Find where the given text appears and provide that cell's center as (X, Y) coordinate. 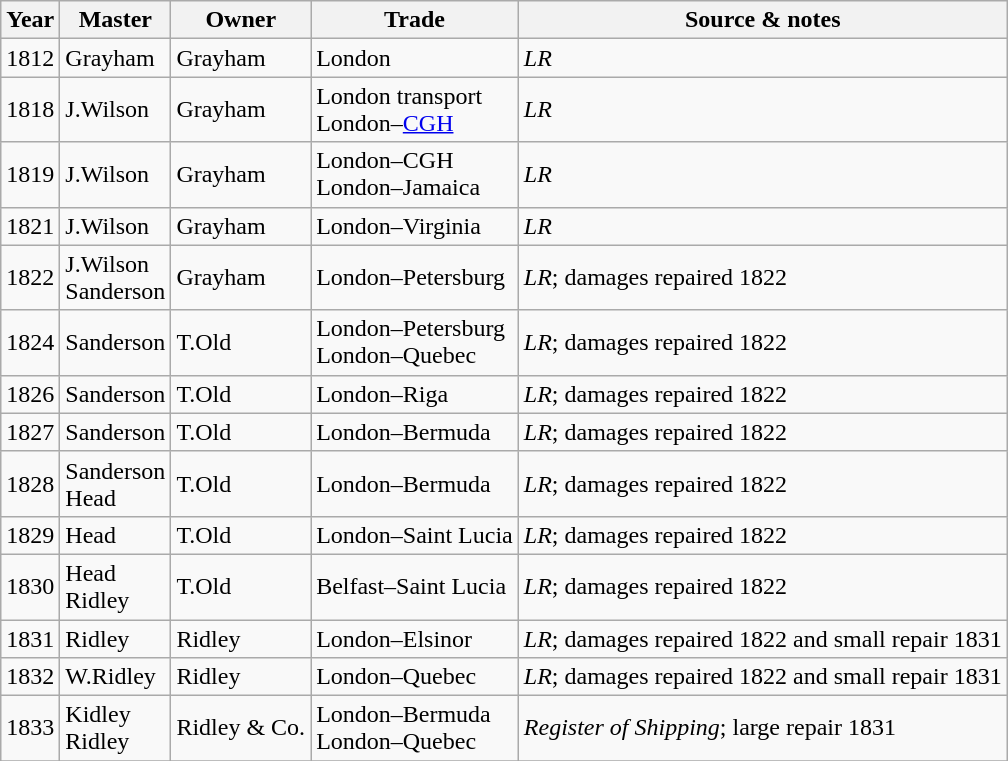
Owner (241, 20)
Head (116, 535)
London–Virginia (415, 226)
London–Riga (415, 394)
1831 (30, 639)
1812 (30, 58)
Ridley & Co. (241, 728)
1821 (30, 226)
Register of Shipping; large repair 1831 (762, 728)
Source & notes (762, 20)
W.Ridley (116, 677)
London–CGHLondon–Jamaica (415, 174)
Belfast–Saint Lucia (415, 586)
Year (30, 20)
KidleyRidley (116, 728)
London–Elsinor (415, 639)
1827 (30, 432)
1828 (30, 484)
London–Quebec (415, 677)
London–PetersburgLondon–Quebec (415, 342)
HeadRidley (116, 586)
London–Petersburg (415, 278)
SandersonHead (116, 484)
1832 (30, 677)
Master (116, 20)
1833 (30, 728)
Trade (415, 20)
1822 (30, 278)
London (415, 58)
1830 (30, 586)
1824 (30, 342)
1818 (30, 110)
J.WilsonSanderson (116, 278)
London–Saint Lucia (415, 535)
London–BermudaLondon–Quebec (415, 728)
1829 (30, 535)
1826 (30, 394)
London transportLondon–CGH (415, 110)
1819 (30, 174)
